Provide the (x, y) coordinate of the cell's center where the given text is located.  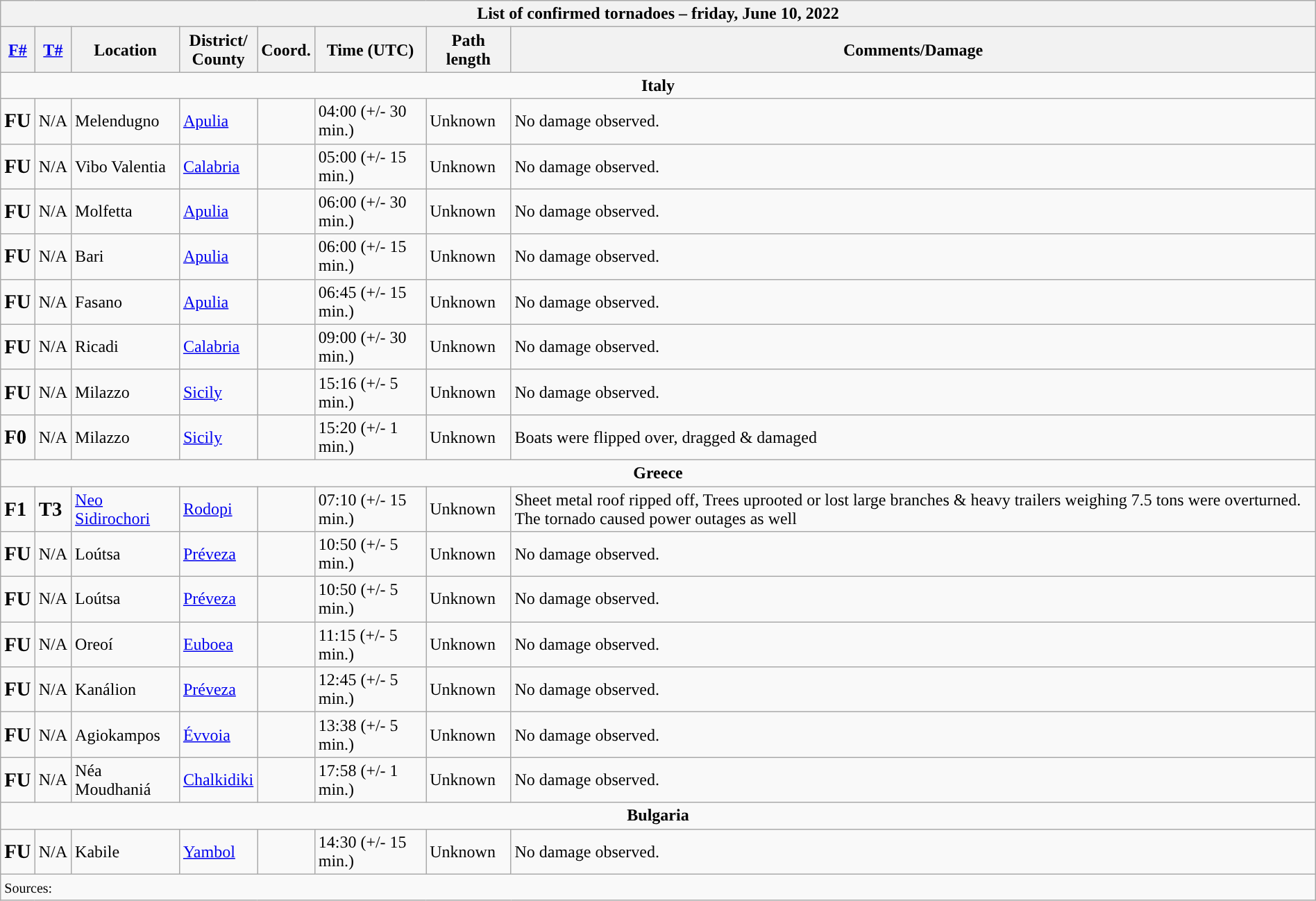
12:45 (+/- 5 min.) (371, 690)
T3 (53, 508)
Coord. (286, 50)
09:00 (+/- 30 min.) (371, 347)
15:20 (+/- 1 min.) (371, 437)
15:16 (+/- 5 min.) (371, 391)
Path length (469, 50)
Italy (658, 85)
Location (126, 50)
13:38 (+/- 5 min.) (371, 734)
Time (UTC) (371, 50)
Chalkidiki (218, 780)
06:45 (+/- 15 min.) (371, 301)
Néa Moudhaniá (126, 780)
Yambol (218, 851)
17:58 (+/- 1 min.) (371, 780)
Greece (658, 473)
Ricadi (126, 347)
Neo Sidirochori (126, 508)
Oreoí (126, 644)
T# (53, 50)
Boats were flipped over, dragged & damaged (913, 437)
Kabile (126, 851)
Bulgaria (658, 816)
Rodopi (218, 508)
Melendugno (126, 121)
04:00 (+/- 30 min.) (371, 121)
F1 (18, 508)
Bari (126, 257)
06:00 (+/- 15 min.) (371, 257)
Fasano (126, 301)
07:10 (+/- 15 min.) (371, 508)
Vibo Valentia (126, 167)
Molfetta (126, 211)
F0 (18, 437)
F# (18, 50)
Sources: (658, 887)
Kanálion (126, 690)
06:00 (+/- 30 min.) (371, 211)
Comments/Damage (913, 50)
05:00 (+/- 15 min.) (371, 167)
List of confirmed tornadoes – friday, June 10, 2022 (658, 14)
Agiokampos (126, 734)
Euboea (218, 644)
14:30 (+/- 15 min.) (371, 851)
Évvoia (218, 734)
District/County (218, 50)
11:15 (+/- 5 min.) (371, 644)
